Return the (x, y) coordinate for the center point of the cell that contains the specified text.  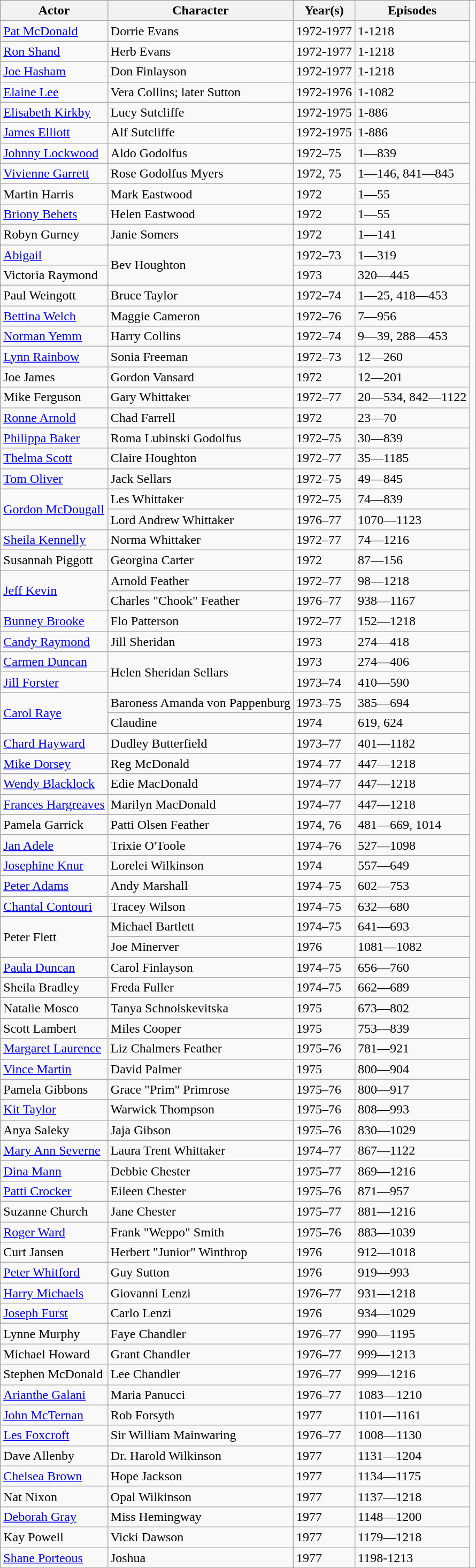
656―760 (412, 967)
Dina Mann (55, 1171)
Chelsea Brown (55, 1476)
Freda Fuller (200, 988)
Miles Cooper (200, 1028)
1101―1161 (412, 1415)
Jaja Gibson (200, 1130)
David Palmer (200, 1069)
Sonia Freeman (200, 357)
Michael Bartlett (200, 927)
Giovanni Lenzi (200, 1293)
Guy Sutton (200, 1273)
Susannah Piggott (55, 560)
Mary Ann Severne (55, 1150)
152―1218 (412, 621)
Opal Wilkinson (200, 1496)
John McTernan (55, 1415)
Kay Powell (55, 1537)
Maggie Cameron (200, 316)
Don Finlayson (200, 72)
Natalie Mosco (55, 1008)
867―1122 (412, 1150)
Ron Shand (55, 51)
Jeff Kevin (55, 590)
320―445 (412, 275)
999―1216 (412, 1374)
Tanya Schnolskevitska (200, 1008)
1973–75 (324, 703)
Ronne Arnold (55, 418)
Dorrie Evans (200, 31)
1―141 (412, 234)
Faye Chandler (200, 1334)
830―1029 (412, 1130)
Martin Harris (55, 194)
1-1082 (412, 92)
Nat Nixon (55, 1496)
Sir William Mainwaring (200, 1435)
Les Whittaker (200, 499)
Candy Raymond (55, 642)
Carol Raye (55, 713)
Carol Finlayson (200, 967)
Claire Houghton (200, 458)
1179―1218 (412, 1537)
938―1167 (412, 601)
Andy Marshall (200, 886)
Edie MacDonald (200, 784)
527―1098 (412, 845)
Norman Yemm (55, 336)
800―904 (412, 1069)
Vera Collins; later Sutton (200, 92)
Hope Jackson (200, 1476)
Abigail (55, 255)
410―590 (412, 682)
Frances Hargreaves (55, 804)
641―693 (412, 927)
Lord Andrew Whittaker (200, 519)
557―649 (412, 865)
Bev Houghton (200, 265)
Georgina Carter (200, 560)
Patti Crocker (55, 1191)
9―39, 288―453 (412, 336)
Carmen Duncan (55, 662)
20―534, 842―1122 (412, 397)
274―406 (412, 662)
35―1185 (412, 458)
Carlo Lenzi (200, 1313)
Elisabeth Kirkby (55, 112)
274―418 (412, 642)
30―839 (412, 438)
74―1216 (412, 540)
7―956 (412, 316)
Roma Lubinski Godolfus (200, 438)
Vince Martin (55, 1069)
Liz Chalmers Feather (200, 1049)
Anya Saleky (55, 1130)
1974, 76 (324, 825)
Rob Forsyth (200, 1415)
Gordon McDougall (55, 509)
Character (200, 11)
Pamela Garrick (55, 825)
Joe Minerver (200, 947)
Briony Behets (55, 214)
385―694 (412, 703)
Joshua (200, 1558)
1148―1200 (412, 1517)
Helen Eastwood (200, 214)
Chard Hayward (55, 743)
Lucy Sutcliffe (200, 112)
Bruce Taylor (200, 296)
Grace "Prim" Primrose (200, 1089)
1070―1123 (412, 519)
869―1216 (412, 1171)
800―917 (412, 1089)
619, 624 (412, 723)
Marilyn MacDonald (200, 804)
1―319 (412, 255)
Chantal Contouri (55, 906)
Harry Collins (200, 336)
Jack Sellars (200, 479)
23―70 (412, 418)
632―680 (412, 906)
Mike Ferguson (55, 397)
Bettina Welch (55, 316)
Wendy Blacklock (55, 784)
Stephen McDonald (55, 1374)
781―921 (412, 1049)
Grant Chandler (200, 1354)
Dave Allenby (55, 1456)
Jan Adele (55, 845)
Victoria Raymond (55, 275)
Lynn Rainbow (55, 357)
Jane Chester (200, 1211)
1083―1210 (412, 1395)
James Elliott (55, 133)
1973–74 (324, 682)
Scott Lambert (55, 1028)
919―993 (412, 1273)
999―1213 (412, 1354)
Laura Trent Whittaker (200, 1150)
Jill Sheridan (200, 642)
Miss Hemingway (200, 1517)
1―25, 418―453 (412, 296)
Mark Eastwood (200, 194)
Curt Jansen (55, 1252)
Roger Ward (55, 1232)
401―1182 (412, 743)
1081―1082 (412, 947)
871―957 (412, 1191)
Tracey Wilson (200, 906)
931―1218 (412, 1293)
Warwick Thompson (200, 1110)
Thelma Scott (55, 458)
1198-1213 (412, 1558)
Arnold Feather (200, 580)
1137―1218 (412, 1496)
Margaret Laurence (55, 1049)
Jill Forster (55, 682)
1134―1175 (412, 1476)
49―845 (412, 479)
881―1216 (412, 1211)
Johnny Lockwood (55, 153)
Janie Somers (200, 234)
602―753 (412, 886)
Philippa Baker (55, 438)
1―146, 841―845 (412, 173)
Maria Panucci (200, 1395)
673―802 (412, 1008)
Alf Sutcliffe (200, 133)
Lee Chandler (200, 1374)
Rose Godolfus Myers (200, 173)
Vicki Dawson (200, 1537)
Mike Dorsey (55, 764)
Herbert "Junior" Winthrop (200, 1252)
Chad Farrell (200, 418)
Year(s) (324, 11)
Frank "Weppo" Smith (200, 1232)
Flo Patterson (200, 621)
Josephine Knur (55, 865)
Paula Duncan (55, 967)
Paul Weingott (55, 296)
1131―1204 (412, 1456)
Aldo Godolfus (200, 153)
1972, 75 (324, 173)
Lorelei Wilkinson (200, 865)
Norma Whittaker (200, 540)
Eileen Chester (200, 1191)
Bunney Brooke (55, 621)
1973–77 (324, 743)
12―260 (412, 357)
Elaine Lee (55, 92)
Tom Oliver (55, 479)
Peter Flett (55, 937)
Joe Hasham (55, 72)
Les Foxcroft (55, 1435)
74―839 (412, 499)
Joe James (55, 377)
Michael Howard (55, 1354)
Gordon Vansard (200, 377)
Arianthe Galani (55, 1395)
Patti Olsen Feather (200, 825)
Peter Adams (55, 886)
Joseph Furst (55, 1313)
Harry Michaels (55, 1293)
Herb Evans (200, 51)
Pamela Gibbons (55, 1089)
1972-1976 (324, 92)
Kit Taylor (55, 1110)
Deborah Gray (55, 1517)
Dudley Butterfield (200, 743)
Sheila Bradley (55, 988)
Episodes (412, 11)
912―1018 (412, 1252)
98―1218 (412, 580)
Debbie Chester (200, 1171)
753―839 (412, 1028)
883―1039 (412, 1232)
1008―1130 (412, 1435)
Lynne Murphy (55, 1334)
Peter Whitford (55, 1273)
Charles "Chook" Feather (200, 601)
Pat McDonald (55, 31)
Trixie O'Toole (200, 845)
Suzanne Church (55, 1211)
Actor (55, 11)
Robyn Gurney (55, 234)
87―156 (412, 560)
Shane Porteous (55, 1558)
1―839 (412, 153)
1974–76 (324, 845)
1972–76 (324, 316)
Reg McDonald (200, 764)
934―1029 (412, 1313)
990―1195 (412, 1334)
Gary Whittaker (200, 397)
Baroness Amanda von Pappenburg (200, 703)
Helen Sheridan Sellars (200, 672)
12―201 (412, 377)
662―689 (412, 988)
Sheila Kennelly (55, 540)
Dr. Harold Wilkinson (200, 1456)
808―993 (412, 1110)
Claudine (200, 723)
Vivienne Garrett (55, 173)
481―669, 1014 (412, 825)
